Provide the (x, y) coordinate of the cell's center where the given text is located.  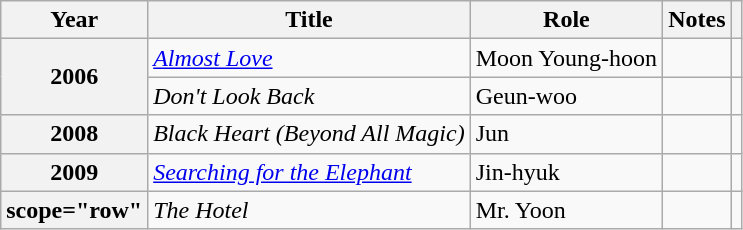
Title (310, 20)
2006 (74, 77)
Role (566, 20)
Black Heart (Beyond All Magic) (310, 134)
Notes (697, 20)
Don't Look Back (310, 96)
Year (74, 20)
Searching for the Elephant (310, 172)
2009 (74, 172)
Geun-woo (566, 96)
Jin-hyuk (566, 172)
The Hotel (310, 210)
2008 (74, 134)
Mr. Yoon (566, 210)
scope="row" (74, 210)
Moon Young-hoon (566, 58)
Almost Love (310, 58)
Jun (566, 134)
